Return the (x, y) coordinate for the center point of the cell that contains the specified text.  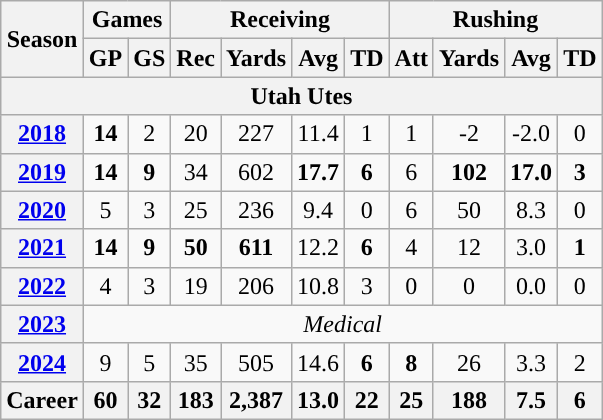
2019 (42, 172)
3.0 (532, 248)
12.2 (318, 248)
102 (468, 172)
Medical (342, 324)
Season (42, 39)
236 (256, 210)
188 (468, 400)
206 (256, 286)
183 (196, 400)
22 (367, 400)
Rushing (496, 20)
17.7 (318, 172)
8 (411, 362)
Att (411, 58)
8.3 (532, 210)
227 (256, 134)
32 (150, 400)
Utah Utes (302, 96)
60 (105, 400)
35 (196, 362)
14.6 (318, 362)
3.3 (532, 362)
13.0 (318, 400)
20 (196, 134)
Games (126, 20)
11.4 (318, 134)
0.0 (532, 286)
2020 (42, 210)
19 (196, 286)
2,387 (256, 400)
2022 (42, 286)
9.4 (318, 210)
GP (105, 58)
26 (468, 362)
GS (150, 58)
12 (468, 248)
2024 (42, 362)
2018 (42, 134)
-2.0 (532, 134)
Rec (196, 58)
2021 (42, 248)
34 (196, 172)
10.8 (318, 286)
2023 (42, 324)
17.0 (532, 172)
7.5 (532, 400)
602 (256, 172)
Career (42, 400)
Receiving (280, 20)
505 (256, 362)
-2 (468, 134)
611 (256, 248)
